Identify which cell holds the provided text, then report its (x, y) central coordinate. 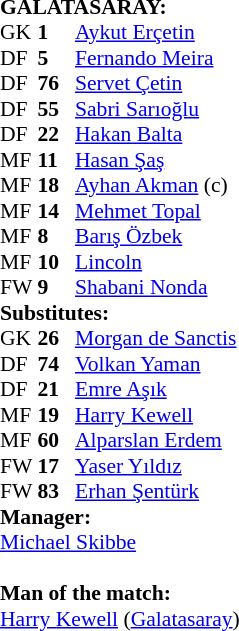
9 (57, 287)
10 (57, 262)
1 (57, 33)
22 (57, 135)
17 (57, 466)
74 (57, 364)
18 (57, 185)
55 (57, 109)
19 (57, 415)
76 (57, 83)
14 (57, 211)
21 (57, 389)
8 (57, 237)
60 (57, 441)
5 (57, 58)
11 (57, 160)
26 (57, 339)
83 (57, 491)
